Scan for the cell matching the given text and deliver its [X, Y] coordinate at center. 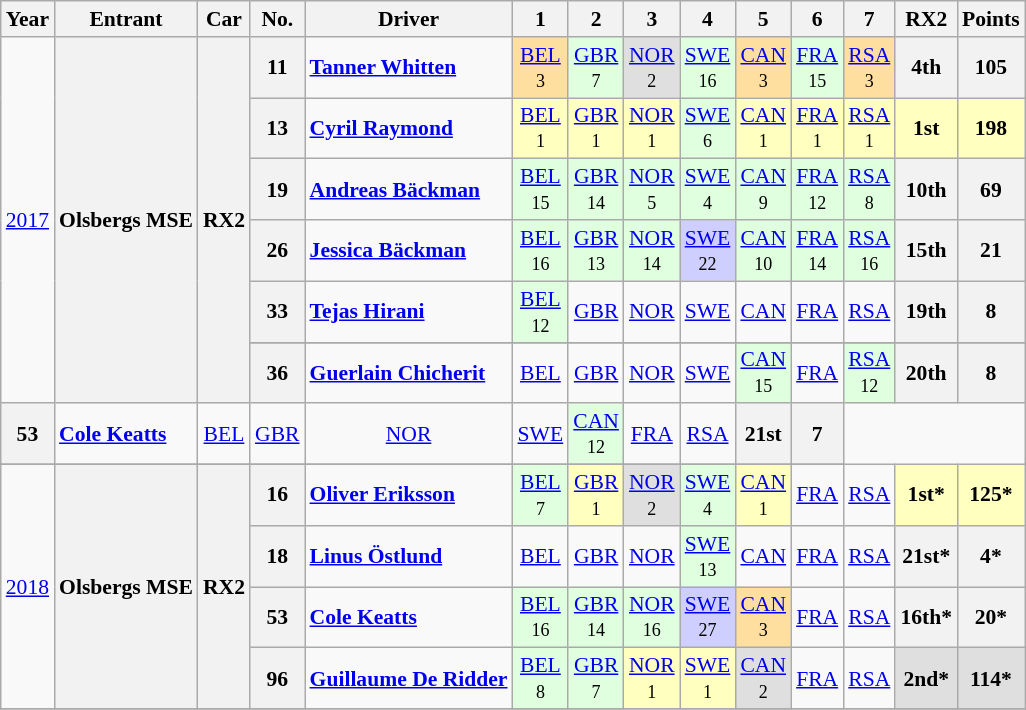
4th [926, 68]
SWE22 [708, 250]
NOR5 [652, 190]
Guerlain Chicherit [409, 372]
Entrant [126, 19]
BEL15 [541, 190]
1st* [926, 496]
Andreas Bäckman [409, 190]
20th [926, 372]
11 [278, 68]
RSA16 [869, 250]
21st* [926, 556]
21 [991, 250]
15th [926, 250]
FRA14 [817, 250]
Tejas Hirani [409, 312]
GBR13 [596, 250]
CAN9 [763, 190]
Oliver Eriksson [409, 496]
FRA1 [817, 128]
RSA3 [869, 68]
2 [596, 19]
SWE6 [708, 128]
SWE27 [708, 618]
13 [278, 128]
BEL1 [541, 128]
CAN15 [763, 372]
4* [991, 556]
Driver [409, 19]
10th [926, 190]
RSA8 [869, 190]
1st [926, 128]
21st [763, 434]
33 [278, 312]
2017 [28, 220]
6 [817, 19]
114* [991, 678]
SWE13 [708, 556]
RSA12 [869, 372]
96 [278, 678]
BEL3 [541, 68]
FRA12 [817, 190]
20* [991, 618]
16 [278, 496]
CAN10 [763, 250]
Points [991, 19]
FRA15 [817, 68]
69 [991, 190]
BEL12 [541, 312]
BEL8 [541, 678]
2018 [28, 587]
SWE1 [708, 678]
BEL7 [541, 496]
CAN12 [596, 434]
Tanner Whitten [409, 68]
SWE16 [708, 68]
Guillaume De Ridder [409, 678]
RSA1 [869, 128]
16th* [926, 618]
3 [652, 19]
Car [224, 19]
19th [926, 312]
Cyril Raymond [409, 128]
26 [278, 250]
125* [991, 496]
NOR16 [652, 618]
CAN2 [763, 678]
1 [541, 19]
4 [708, 19]
NOR14 [652, 250]
105 [991, 68]
2nd* [926, 678]
5 [763, 19]
Linus Östlund [409, 556]
36 [278, 372]
Year [28, 19]
198 [991, 128]
18 [278, 556]
19 [278, 190]
Jessica Bäckman [409, 250]
No. [278, 19]
